Determine the (X, Y) coordinate at the center of the cell enclosing the given text.  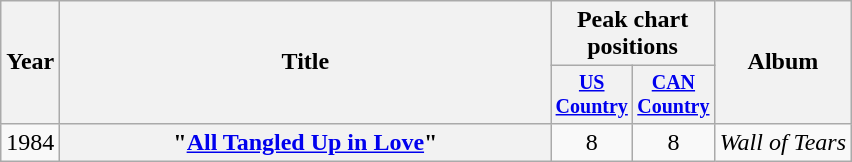
Peak chartpositions (632, 34)
Title (306, 62)
"All Tangled Up in Love" (306, 142)
Wall of Tears (782, 142)
Year (30, 62)
1984 (30, 142)
CAN Country (674, 94)
Album (782, 62)
US Country (592, 94)
